Search for the cell housing the specified text and yield its [X, Y] center coordinate. 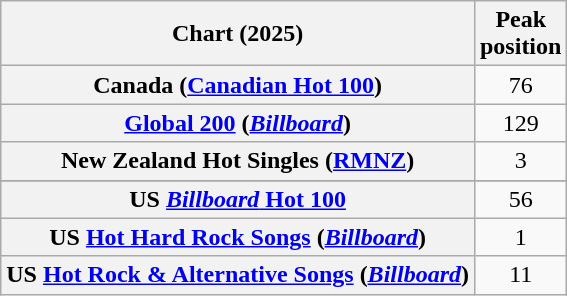
76 [520, 85]
US Hot Hard Rock Songs (Billboard) [238, 237]
3 [520, 161]
Chart (2025) [238, 34]
1 [520, 237]
56 [520, 199]
Peakposition [520, 34]
11 [520, 275]
US Hot Rock & Alternative Songs (Billboard) [238, 275]
Canada (Canadian Hot 100) [238, 85]
129 [520, 123]
New Zealand Hot Singles (RMNZ) [238, 161]
US Billboard Hot 100 [238, 199]
Global 200 (Billboard) [238, 123]
